Provide the (x, y) coordinate of the cell's center where the given text is located.  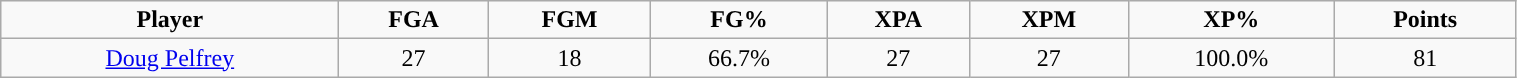
18 (569, 58)
Player (170, 20)
FGM (569, 20)
100.0% (1231, 58)
66.7% (740, 58)
Points (1425, 20)
Doug Pelfrey (170, 58)
FGA (414, 20)
XPM (1048, 20)
FG% (740, 20)
XP% (1231, 20)
XPA (898, 20)
81 (1425, 58)
